Output the (x, y) coordinate of the center of the cell containing the given text.  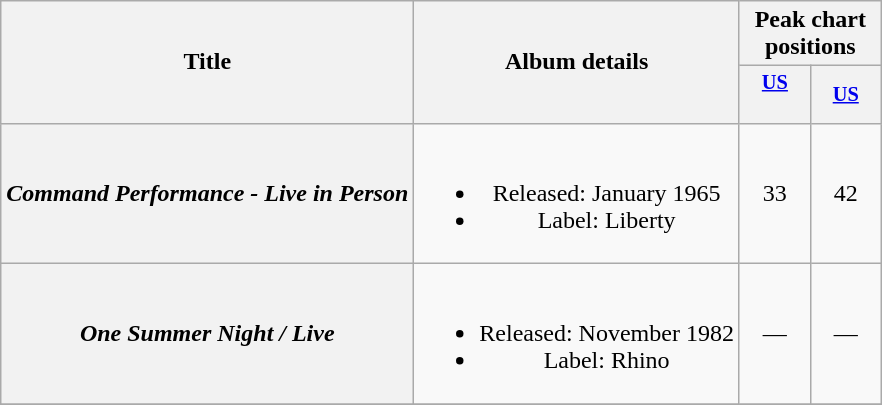
33 (774, 193)
Title (208, 62)
Released: January 1965Label: Liberty (577, 193)
42 (846, 193)
Peak chart positions (810, 34)
One Summer Night / Live (208, 334)
Command Performance - Live in Person (208, 193)
Album details (577, 62)
Released: November 1982Label: Rhino (577, 334)
